Determine the (X, Y) coordinate at the center of the cell enclosing the given text.  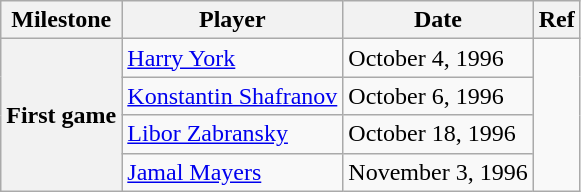
October 18, 1996 (438, 134)
Date (438, 20)
Libor Zabransky (232, 134)
October 6, 1996 (438, 96)
Harry York (232, 58)
Player (232, 20)
October 4, 1996 (438, 58)
First game (62, 115)
Jamal Mayers (232, 172)
Konstantin Shafranov (232, 96)
November 3, 1996 (438, 172)
Ref (556, 20)
Milestone (62, 20)
